Extract the [x, y] coordinate from the center of the cell holding the provided text.  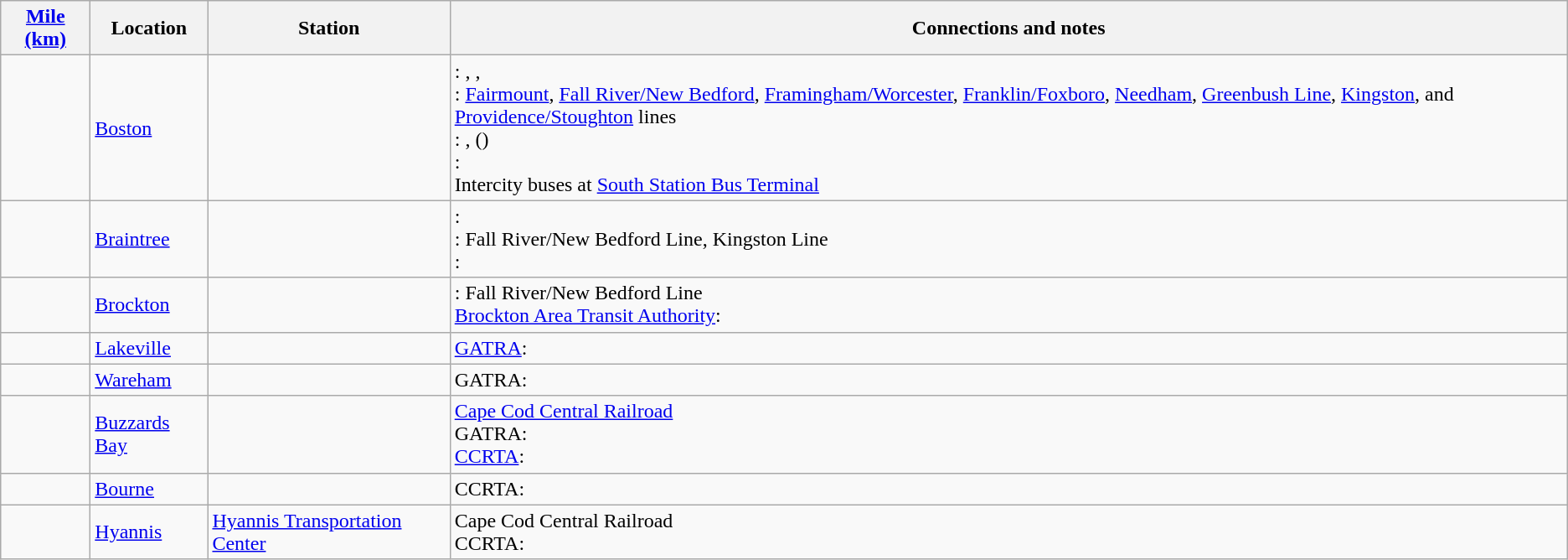
Mile (km) [45, 29]
: Fall River/New Bedford Line Brockton Area Transit Authority: [1008, 305]
: : Fall River/New Bedford Line, Kingston Line: [1008, 239]
Buzzards Bay [149, 434]
CCRTA: [1008, 489]
Braintree [149, 239]
Wareham [149, 380]
Location [149, 29]
Bourne [149, 489]
Brockton [149, 305]
Lakeville [149, 348]
Cape Cod Central Railroad GATRA: CCRTA: [1008, 434]
Boston [149, 127]
Station [328, 29]
Hyannis Transportation Center [328, 531]
Cape Cod Central Railroad CCRTA: [1008, 531]
Hyannis [149, 531]
Connections and notes [1008, 29]
